From the cell containing the given text, extract its center point as (x, y) coordinate. 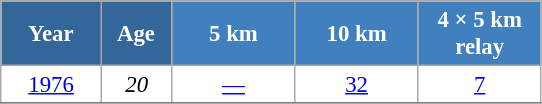
20 (136, 85)
10 km (356, 34)
— (234, 85)
4 × 5 km relay (480, 34)
7 (480, 85)
32 (356, 85)
1976 (52, 85)
Age (136, 34)
5 km (234, 34)
Year (52, 34)
